Provide the (x, y) coordinate of the cell's center where the given text is located.  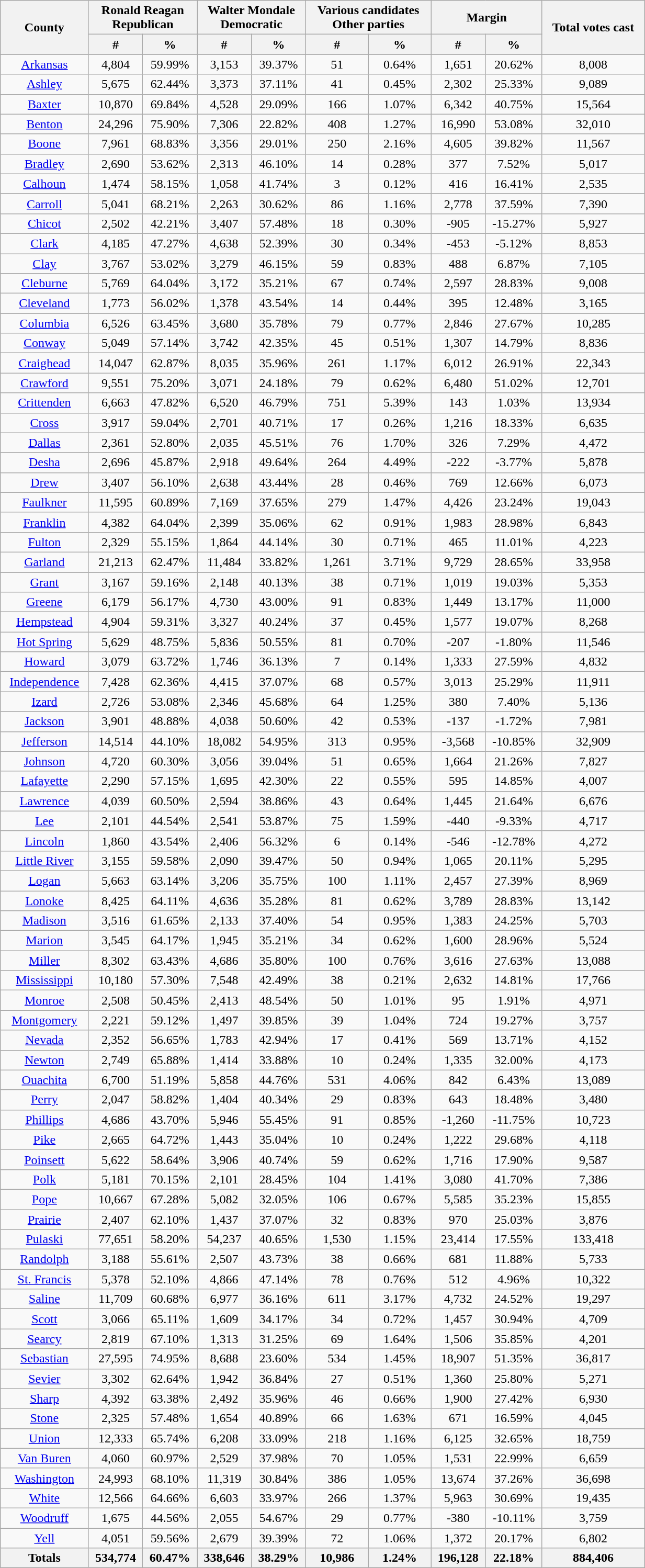
104 (337, 1179)
County (44, 27)
5,271 (593, 1379)
6,125 (458, 1438)
60.50% (170, 801)
19,435 (593, 1498)
86 (337, 204)
10,986 (337, 1558)
-453 (458, 243)
39.04% (278, 761)
569 (458, 1040)
7.40% (514, 702)
7,306 (224, 124)
31.25% (278, 1339)
53.02% (170, 263)
5,622 (116, 1159)
70 (337, 1458)
57.14% (170, 343)
67 (337, 284)
681 (458, 1259)
4,472 (593, 443)
42.94% (278, 1040)
Perry (44, 1100)
54,237 (224, 1239)
18,907 (458, 1359)
2,047 (116, 1100)
13,089 (593, 1080)
218 (337, 1438)
5,675 (116, 84)
19,297 (593, 1299)
1,600 (458, 941)
13.17% (514, 602)
Desha (44, 462)
Carroll (44, 204)
11,484 (224, 562)
11,546 (593, 642)
70.15% (170, 1179)
62.47% (170, 562)
19,043 (593, 502)
1,746 (224, 662)
5,181 (116, 1179)
5,946 (224, 1120)
22.99% (514, 1458)
4,605 (458, 144)
1,651 (458, 64)
-1,260 (458, 1120)
6,700 (116, 1080)
3,757 (593, 1020)
50.55% (278, 642)
5,041 (116, 204)
4,060 (116, 1458)
0.72% (400, 1319)
8,268 (593, 622)
65.74% (170, 1438)
54.95% (278, 741)
2,035 (224, 443)
5,663 (116, 881)
35.78% (278, 323)
1.64% (400, 1339)
1.91% (514, 1000)
2,726 (116, 702)
78 (337, 1279)
68.83% (170, 144)
68.21% (170, 204)
Jefferson (44, 741)
38.86% (278, 801)
2,055 (224, 1518)
Margin (486, 18)
0.41% (400, 1040)
5,629 (116, 642)
Saline (44, 1299)
1,445 (458, 801)
17,766 (593, 980)
2,290 (116, 781)
1,333 (458, 662)
6.43% (514, 1080)
Baxter (44, 104)
16,990 (458, 124)
-12.78% (514, 841)
3,906 (224, 1159)
72 (337, 1538)
1,773 (116, 303)
3,742 (224, 343)
0.94% (400, 861)
0.70% (400, 642)
4,720 (116, 761)
6,073 (593, 482)
11.01% (514, 542)
5,836 (224, 642)
4,971 (593, 1000)
2,346 (224, 702)
724 (458, 1020)
-440 (458, 821)
Howard (44, 662)
1.04% (400, 1020)
1,335 (458, 1060)
23.24% (514, 502)
7.52% (514, 164)
46.15% (278, 263)
1,437 (224, 1220)
40.34% (278, 1100)
751 (337, 403)
29.09% (278, 104)
9,551 (116, 383)
Lafayette (44, 781)
37.26% (514, 1478)
7,981 (593, 721)
1.41% (400, 1179)
326 (458, 443)
3,759 (593, 1518)
Dallas (44, 443)
23,414 (458, 1239)
32.05% (278, 1199)
2,302 (458, 84)
63.45% (170, 323)
1,716 (458, 1159)
Randolph (44, 1259)
5.39% (400, 403)
24,296 (116, 124)
Prairie (44, 1220)
5,295 (593, 861)
3,079 (116, 662)
43.70% (170, 1120)
27.39% (514, 881)
30.94% (514, 1319)
Marion (44, 941)
2,594 (224, 801)
9,587 (593, 1159)
3,767 (116, 263)
1.47% (400, 502)
18 (337, 223)
Clay (44, 263)
1,372 (458, 1538)
534,774 (116, 1558)
21,213 (116, 562)
Yell (44, 1538)
6,659 (593, 1458)
1,404 (224, 1100)
4,717 (593, 821)
3,188 (116, 1259)
22,343 (593, 363)
Pulaski (44, 1239)
39.47% (278, 861)
30.62% (278, 204)
3,516 (116, 921)
32,010 (593, 124)
13,674 (458, 1478)
40.74% (278, 1159)
75 (337, 821)
45.68% (278, 702)
488 (458, 263)
20.17% (514, 1538)
45 (337, 343)
Polk (44, 1179)
884,406 (593, 1558)
2,690 (116, 164)
-9.33% (514, 821)
1,216 (458, 423)
8,688 (224, 1359)
77,651 (116, 1239)
Cleveland (44, 303)
8,969 (593, 881)
29.68% (514, 1140)
32 (337, 1220)
39 (337, 1020)
Stone (44, 1418)
-137 (458, 721)
Arkansas (44, 64)
Monroe (44, 1000)
3,901 (116, 721)
40.65% (278, 1239)
57.15% (170, 781)
35.75% (278, 881)
1,497 (224, 1020)
531 (337, 1080)
Independence (44, 682)
Ouachita (44, 1080)
52.80% (170, 443)
Cross (44, 423)
55.61% (170, 1259)
55.45% (278, 1120)
Faulkner (44, 502)
47.27% (170, 243)
0.26% (400, 423)
Benton (44, 124)
Sebastian (44, 1359)
6,520 (224, 403)
35.80% (278, 961)
0.55% (400, 781)
12,701 (593, 383)
1,443 (224, 1140)
56.10% (170, 482)
25.33% (514, 84)
Nevada (44, 1040)
58.15% (170, 184)
2,918 (224, 462)
66 (337, 1418)
Total votes cast (593, 27)
4,732 (458, 1299)
10,667 (116, 1199)
386 (337, 1478)
35.06% (278, 522)
4,007 (593, 781)
Union (44, 1438)
39.85% (278, 1020)
-546 (458, 841)
56.32% (278, 841)
4,392 (116, 1398)
2,638 (224, 482)
39.82% (514, 144)
Conway (44, 343)
55.15% (170, 542)
63.38% (170, 1398)
47.82% (170, 403)
2,352 (116, 1040)
Pike (44, 1140)
13,934 (593, 403)
Madison (44, 921)
Totals (44, 1558)
1,449 (458, 602)
338,646 (224, 1558)
8,302 (116, 961)
64.66% (170, 1498)
1.01% (400, 1000)
2,325 (116, 1418)
22 (337, 781)
14,514 (116, 741)
44.54% (170, 821)
33.82% (278, 562)
6,526 (116, 323)
5,049 (116, 343)
11,567 (593, 144)
1,531 (458, 1458)
1.24% (400, 1558)
3,680 (224, 323)
1,378 (224, 303)
0.65% (400, 761)
1.15% (400, 1239)
16.59% (514, 1418)
8,836 (593, 343)
Garland (44, 562)
0.85% (400, 1120)
133,418 (593, 1239)
Jackson (44, 721)
41.74% (278, 184)
1.59% (400, 821)
2,597 (458, 284)
512 (458, 1279)
41 (337, 84)
18,082 (224, 741)
4,528 (224, 104)
64.72% (170, 1140)
50.45% (170, 1000)
46 (337, 1398)
2,535 (593, 184)
4,039 (116, 801)
1.63% (400, 1418)
3,327 (224, 622)
58.82% (170, 1100)
1,307 (458, 343)
1.06% (400, 1538)
3,066 (116, 1319)
11,000 (593, 602)
40.13% (278, 582)
7,548 (224, 980)
-10.85% (514, 741)
3,545 (116, 941)
5,136 (593, 702)
7.29% (514, 443)
20.62% (514, 64)
3,373 (224, 84)
14,047 (116, 363)
39.37% (278, 64)
Franklin (44, 522)
2,696 (116, 462)
2,846 (458, 323)
395 (458, 303)
47.14% (278, 1279)
9,729 (458, 562)
18.33% (514, 423)
58.20% (170, 1239)
-1.72% (514, 721)
1.17% (400, 363)
25.03% (514, 1220)
48.88% (170, 721)
27,595 (116, 1359)
Walter MondaleDemocratic (252, 18)
11,911 (593, 682)
37.59% (514, 204)
5,082 (224, 1199)
24.18% (278, 383)
62.87% (170, 363)
7,169 (224, 502)
24,993 (116, 1478)
60.30% (170, 761)
1,664 (458, 761)
5,017 (593, 164)
1,900 (458, 1398)
28 (337, 482)
Johnson (44, 761)
14.85% (514, 781)
1,983 (458, 522)
33.97% (278, 1498)
15,564 (593, 104)
28.96% (514, 941)
27.42% (514, 1398)
76 (337, 443)
465 (458, 542)
7,386 (593, 1179)
40.24% (278, 622)
2,148 (224, 582)
106 (337, 1199)
21.64% (514, 801)
4,051 (116, 1538)
12.66% (514, 482)
Miller (44, 961)
769 (458, 482)
377 (458, 164)
11,709 (116, 1299)
Drew (44, 482)
19.27% (514, 1020)
Lee (44, 821)
18.48% (514, 1100)
36.16% (278, 1299)
2,778 (458, 204)
6,208 (224, 1438)
1,313 (224, 1339)
2,313 (224, 164)
4,832 (593, 662)
46.10% (278, 164)
54 (337, 921)
0.57% (400, 682)
32,909 (593, 741)
10,322 (593, 1279)
37.11% (278, 84)
59.04% (170, 423)
0.34% (400, 243)
64 (337, 702)
3,789 (458, 900)
Sharp (44, 1398)
5,927 (593, 223)
1,058 (224, 184)
74.95% (170, 1359)
2,221 (116, 1020)
44.56% (170, 1518)
Fulton (44, 542)
10,870 (116, 104)
44.14% (278, 542)
Montgomery (44, 1020)
40.75% (514, 104)
42.21% (170, 223)
23.60% (278, 1359)
2,632 (458, 980)
5,703 (593, 921)
Lawrence (44, 801)
3,480 (593, 1100)
25.29% (514, 682)
67.28% (170, 1199)
10,285 (593, 323)
51.19% (170, 1080)
42.30% (278, 781)
5,378 (116, 1279)
-905 (458, 223)
4,223 (593, 542)
62.44% (170, 84)
24.52% (514, 1299)
56.65% (170, 1040)
63.14% (170, 881)
1,222 (458, 1140)
Chicot (44, 223)
62.10% (170, 1220)
38.29% (278, 1558)
56.17% (170, 602)
3,172 (224, 284)
29.01% (278, 144)
12.48% (514, 303)
Scott (44, 1319)
2,507 (224, 1259)
45.87% (170, 462)
3,080 (458, 1179)
42 (337, 721)
42.35% (278, 343)
59.99% (170, 64)
Bradley (44, 164)
2,406 (224, 841)
36.84% (278, 1379)
75.20% (170, 383)
35.85% (514, 1339)
3,279 (224, 263)
6,676 (593, 801)
Little River (44, 861)
6,342 (458, 104)
60.68% (170, 1299)
11,319 (224, 1478)
10,180 (116, 980)
33,958 (593, 562)
61.65% (170, 921)
2,407 (116, 1220)
43 (337, 801)
37 (337, 622)
6.87% (514, 263)
32.00% (514, 1060)
28.45% (278, 1179)
261 (337, 363)
35.23% (514, 1199)
46.79% (278, 403)
44.76% (278, 1080)
7 (337, 662)
1.27% (400, 124)
21.26% (514, 761)
St. Francis (44, 1279)
Newton (44, 1060)
12,566 (116, 1498)
380 (458, 702)
-11.75% (514, 1120)
67.10% (170, 1339)
3.71% (400, 562)
-1.80% (514, 642)
264 (337, 462)
17.90% (514, 1159)
4,382 (116, 522)
3.17% (400, 1299)
43.44% (278, 482)
7,428 (116, 682)
4,272 (593, 841)
18,759 (593, 1438)
7,105 (593, 263)
33.88% (278, 1060)
1,609 (224, 1319)
60.97% (170, 1458)
3,056 (224, 761)
1,860 (116, 841)
3,616 (458, 961)
2,541 (224, 821)
2,457 (458, 881)
1,577 (458, 622)
2,679 (224, 1538)
9,008 (593, 284)
6,635 (593, 423)
Columbia (44, 323)
35.04% (278, 1140)
534 (337, 1359)
Pope (44, 1199)
33.09% (278, 1438)
671 (458, 1418)
25.80% (514, 1379)
5,733 (593, 1259)
1.03% (514, 403)
5,963 (458, 1498)
3,356 (224, 144)
56.02% (170, 303)
4,038 (224, 721)
Lonoke (44, 900)
Lincoln (44, 841)
1,065 (458, 861)
4,804 (116, 64)
3 (337, 184)
7,961 (116, 144)
-207 (458, 642)
-10.11% (514, 1518)
63.72% (170, 662)
8,035 (224, 363)
13,088 (593, 961)
-5.12% (514, 243)
Crawford (44, 383)
1,506 (458, 1339)
Boone (44, 144)
34.17% (278, 1319)
59.12% (170, 1020)
-222 (458, 462)
250 (337, 144)
1.25% (400, 702)
4,045 (593, 1418)
Crittenden (44, 403)
52.39% (278, 243)
43.73% (278, 1259)
2,090 (224, 861)
Various candidatesOther parties (368, 18)
20.11% (514, 861)
42.49% (278, 980)
1,942 (224, 1379)
40.89% (278, 1418)
Mississippi (44, 980)
10,723 (593, 1120)
27.59% (514, 662)
5,769 (116, 284)
43.00% (278, 602)
2,329 (116, 542)
35.28% (278, 900)
41.70% (514, 1179)
5,524 (593, 941)
53.62% (170, 164)
6,480 (458, 383)
27.63% (514, 961)
32.65% (514, 1438)
Craighead (44, 363)
6,802 (593, 1538)
1,945 (224, 941)
58.64% (170, 1159)
12,333 (116, 1438)
1.37% (400, 1498)
0.30% (400, 223)
6,012 (458, 363)
64.17% (170, 941)
-3.77% (514, 462)
3,153 (224, 64)
266 (337, 1498)
59.58% (170, 861)
27.67% (514, 323)
36.13% (278, 662)
Greene (44, 602)
45.51% (278, 443)
4,173 (593, 1060)
4,426 (458, 502)
1,675 (116, 1518)
2,502 (116, 223)
3,917 (116, 423)
50.60% (278, 721)
22.18% (514, 1558)
-380 (458, 1518)
1,457 (458, 1319)
Ronald ReaganRepublican (143, 18)
Hot Spring (44, 642)
643 (458, 1100)
5,353 (593, 582)
Ashley (44, 84)
2,413 (224, 1000)
1,261 (337, 562)
37.40% (278, 921)
2,133 (224, 921)
60.47% (170, 1558)
1,474 (116, 184)
22.82% (278, 124)
13,142 (593, 900)
Searcy (44, 1339)
68.10% (170, 1478)
1,383 (458, 921)
63.43% (170, 961)
14.79% (514, 343)
65.88% (170, 1060)
4,118 (593, 1140)
28.65% (514, 562)
6,663 (116, 403)
8,425 (116, 900)
1,864 (224, 542)
51.02% (514, 383)
Hempstead (44, 622)
48.54% (278, 1000)
11.88% (514, 1259)
1,360 (458, 1379)
59.31% (170, 622)
1,019 (458, 582)
1.70% (400, 443)
51.35% (514, 1359)
3,206 (224, 881)
3,876 (593, 1220)
4,638 (224, 243)
0.67% (400, 1199)
62.64% (170, 1379)
0.21% (400, 980)
3,167 (116, 582)
7,827 (593, 761)
4.06% (400, 1080)
279 (337, 502)
0.53% (400, 721)
-3,568 (458, 741)
52.10% (170, 1279)
69.84% (170, 104)
Calhoun (44, 184)
27 (337, 1379)
842 (458, 1080)
2,819 (116, 1339)
3,302 (116, 1379)
7,390 (593, 204)
Woodruff (44, 1518)
19.07% (514, 622)
1.45% (400, 1359)
196,128 (458, 1558)
Grant (44, 582)
1.07% (400, 104)
611 (337, 1299)
60.89% (170, 502)
59.16% (170, 582)
40.71% (278, 423)
8,008 (593, 64)
313 (337, 741)
30.69% (514, 1498)
3,155 (116, 861)
1,654 (224, 1418)
62 (337, 522)
2,529 (224, 1458)
39.39% (278, 1538)
Cleburne (44, 284)
4,730 (224, 602)
Sevier (44, 1379)
4,709 (593, 1319)
37.65% (278, 502)
4,636 (224, 900)
2,361 (116, 443)
9,089 (593, 84)
3,071 (224, 383)
8,853 (593, 243)
48.75% (170, 642)
1.11% (400, 881)
65.11% (170, 1319)
4.49% (400, 462)
143 (458, 403)
0.12% (400, 184)
2,701 (224, 423)
49.64% (278, 462)
1,695 (224, 781)
68 (337, 682)
Washington (44, 1478)
3,165 (593, 303)
15,855 (593, 1199)
4.96% (514, 1279)
69 (337, 1339)
4,415 (224, 682)
17.55% (514, 1239)
11,595 (116, 502)
166 (337, 104)
1,783 (224, 1040)
53.87% (278, 821)
0.74% (400, 284)
57.30% (170, 980)
19.03% (514, 582)
Izard (44, 702)
54.67% (278, 1518)
2,508 (116, 1000)
5,585 (458, 1199)
1,530 (337, 1239)
26.91% (514, 363)
White (44, 1498)
2.16% (400, 144)
970 (458, 1220)
6,977 (224, 1299)
4,185 (116, 243)
36,698 (593, 1478)
37.98% (278, 1458)
2,263 (224, 204)
0.91% (400, 522)
62.36% (170, 682)
4,152 (593, 1040)
0.28% (400, 164)
36,817 (593, 1359)
4,866 (224, 1279)
6,843 (593, 522)
595 (458, 781)
6,603 (224, 1498)
6,179 (116, 602)
28.98% (514, 522)
6 (337, 841)
3,013 (458, 682)
416 (458, 184)
6,930 (593, 1398)
Phillips (44, 1120)
-15.27% (514, 223)
Poinsett (44, 1159)
2,665 (116, 1140)
14.81% (514, 980)
5,878 (593, 462)
408 (337, 124)
1,414 (224, 1060)
95 (458, 1000)
4,201 (593, 1339)
Van Buren (44, 1458)
13.71% (514, 1040)
75.90% (170, 124)
2,749 (116, 1060)
5,858 (224, 1080)
2,399 (224, 522)
0.46% (400, 482)
64.11% (170, 900)
2,492 (224, 1398)
44.10% (170, 741)
30.84% (278, 1478)
4,904 (116, 622)
24.25% (514, 921)
0.44% (400, 303)
Clark (44, 243)
16.41% (514, 184)
59.56% (170, 1538)
Logan (44, 881)
